Return the (X, Y) coordinate for the center point of the cell that contains the specified text.  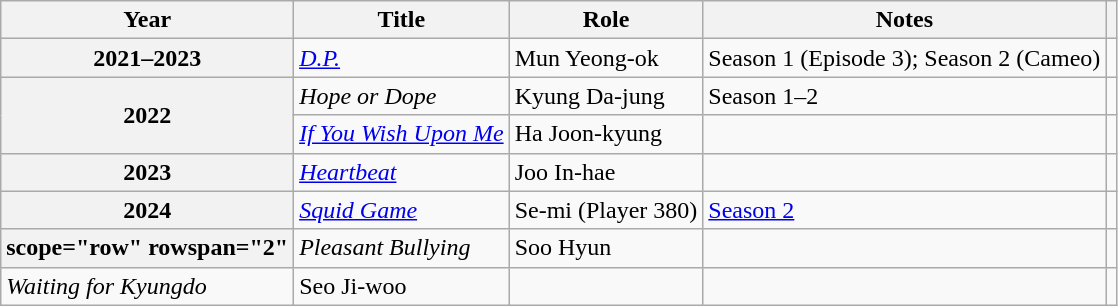
2021–2023 (148, 58)
Notes (904, 20)
Year (148, 20)
2023 (148, 172)
Season 1–2 (904, 96)
Season 2 (904, 210)
If You Wish Upon Me (402, 134)
Heartbeat (402, 172)
Se-mi (Player 380) (606, 210)
Role (606, 20)
D.P. (402, 58)
Joo In-hae (606, 172)
scope="row" rowspan="2" (148, 248)
Squid Game (402, 210)
Seo Ji-woo (402, 286)
Mun Yeong-ok (606, 58)
Season 1 (Episode 3); Season 2 (Cameo) (904, 58)
Waiting for Kyungdo (148, 286)
2022 (148, 115)
Soo Hyun (606, 248)
Title (402, 20)
2024 (148, 210)
Ha Joon-kyung (606, 134)
Hope or Dope (402, 96)
Kyung Da-jung (606, 96)
Pleasant Bullying (402, 248)
